Determine the (X, Y) coordinate at the center of the cell enclosing the given text.  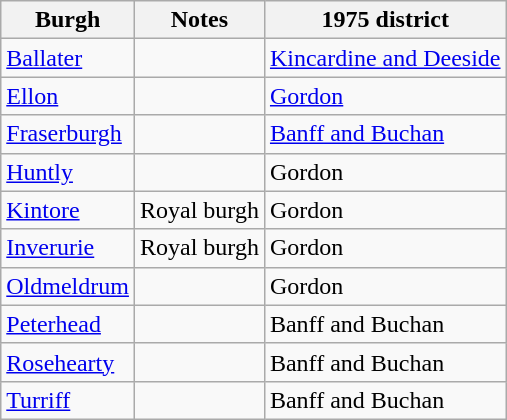
Turriff (68, 400)
Kintore (68, 210)
Notes (199, 20)
1975 district (385, 20)
Kincardine and Deeside (385, 58)
Huntly (68, 172)
Peterhead (68, 324)
Ellon (68, 96)
Rosehearty (68, 362)
Fraserburgh (68, 134)
Ballater (68, 58)
Inverurie (68, 248)
Burgh (68, 20)
Oldmeldrum (68, 286)
